Identify which cell holds the provided text, then report its (x, y) central coordinate. 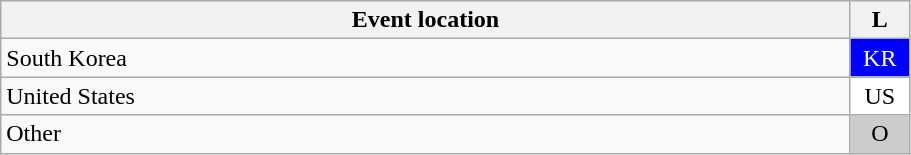
O (880, 134)
United States (426, 96)
L (880, 20)
South Korea (426, 58)
KR (880, 58)
US (880, 96)
Event location (426, 20)
Other (426, 134)
